Scan for the cell matching the given text and deliver its [X, Y] coordinate at center. 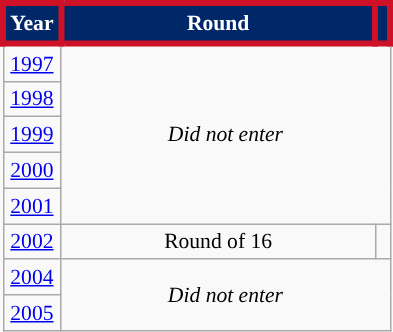
2002 [32, 242]
2005 [32, 313]
Year [32, 23]
Round of 16 [218, 242]
Round [218, 23]
2000 [32, 171]
1998 [32, 99]
1997 [32, 63]
2004 [32, 278]
2001 [32, 206]
1999 [32, 135]
